From the cell containing the given text, extract its center point as [X, Y] coordinate. 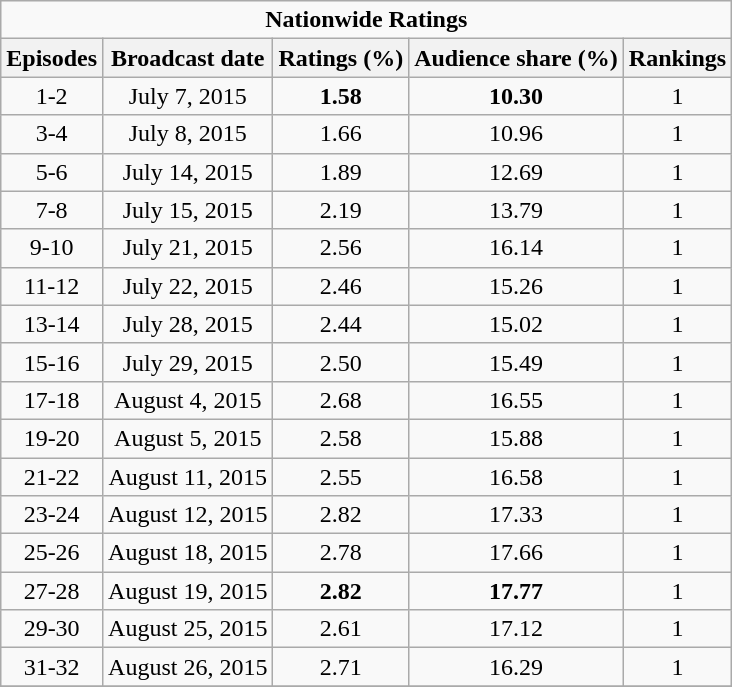
5-6 [52, 172]
2.46 [341, 286]
15.26 [516, 286]
July 29, 2015 [188, 362]
July 14, 2015 [188, 172]
2.71 [341, 667]
16.14 [516, 248]
2.56 [341, 248]
August 19, 2015 [188, 591]
21-22 [52, 477]
27-28 [52, 591]
1.89 [341, 172]
1-2 [52, 96]
2.68 [341, 400]
25-26 [52, 553]
23-24 [52, 515]
19-20 [52, 438]
July 8, 2015 [188, 134]
Ratings (%) [341, 58]
13-14 [52, 324]
August 26, 2015 [188, 667]
15.02 [516, 324]
12.69 [516, 172]
7-8 [52, 210]
17.12 [516, 629]
2.78 [341, 553]
July 15, 2015 [188, 210]
Broadcast date [188, 58]
July 7, 2015 [188, 96]
29-30 [52, 629]
Audience share (%) [516, 58]
2.61 [341, 629]
10.96 [516, 134]
August 12, 2015 [188, 515]
13.79 [516, 210]
Nationwide Ratings [366, 20]
August 4, 2015 [188, 400]
August 25, 2015 [188, 629]
1.66 [341, 134]
15.88 [516, 438]
16.29 [516, 667]
17-18 [52, 400]
17.66 [516, 553]
15.49 [516, 362]
2.50 [341, 362]
15-16 [52, 362]
2.55 [341, 477]
2.44 [341, 324]
11-12 [52, 286]
16.55 [516, 400]
August 11, 2015 [188, 477]
17.77 [516, 591]
1.58 [341, 96]
17.33 [516, 515]
2.19 [341, 210]
Episodes [52, 58]
10.30 [516, 96]
31-32 [52, 667]
9-10 [52, 248]
3-4 [52, 134]
16.58 [516, 477]
July 22, 2015 [188, 286]
July 28, 2015 [188, 324]
2.58 [341, 438]
Rankings [677, 58]
August 18, 2015 [188, 553]
July 21, 2015 [188, 248]
August 5, 2015 [188, 438]
